Provide the [x, y] coordinate of the cell's center where the given text is located.  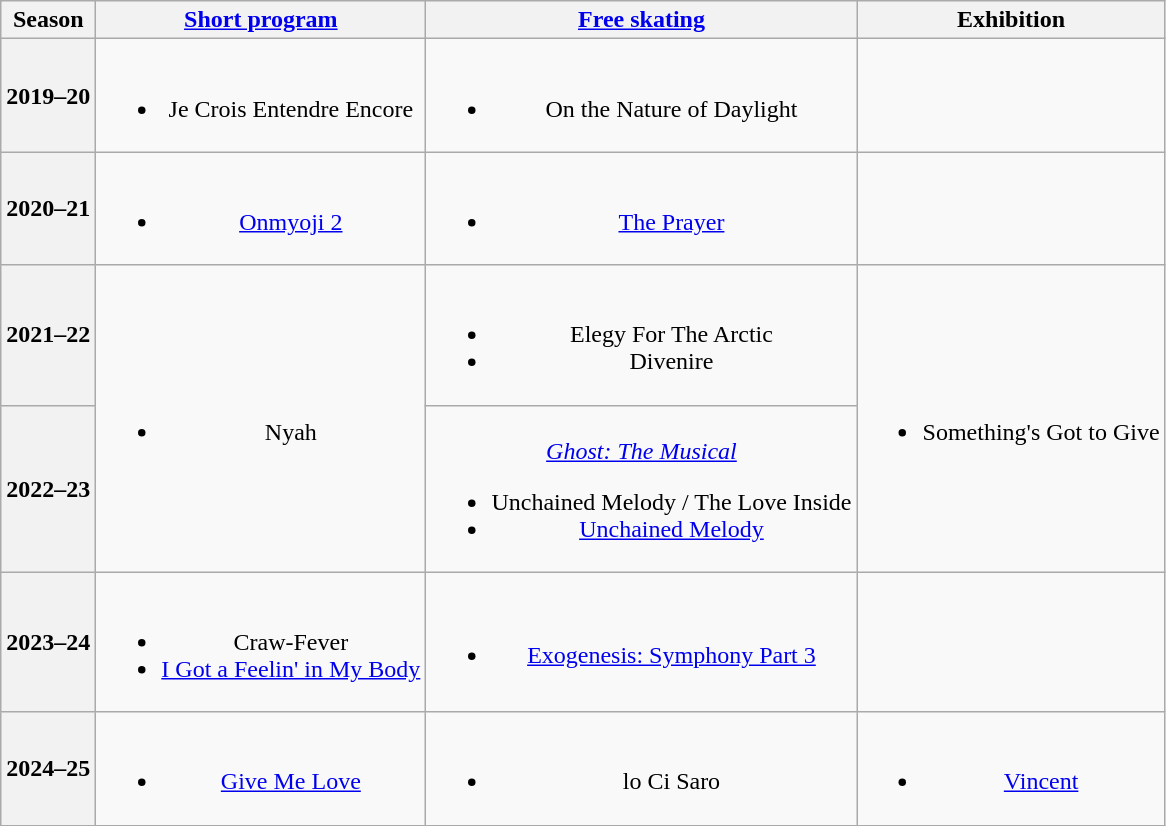
Craw-FeverI Got a Feelin' in My Body [261, 642]
Short program [261, 20]
2019–20 [48, 96]
2023–24 [48, 642]
Je Crois Entendre Encore [261, 96]
lo Ci Saro [642, 768]
2021–22 [48, 335]
On the Nature of Daylight [642, 96]
Season [48, 20]
2022–23 [48, 488]
Onmyoji 2 [261, 208]
2024–25 [48, 768]
Free skating [642, 20]
Exhibition [1011, 20]
Elegy For The ArcticDivenire [642, 335]
Give Me Love [261, 768]
2020–21 [48, 208]
Ghost: The MusicalUnchained Melody / The Love Inside Unchained Melody [642, 488]
The Prayer [642, 208]
Vincent [1011, 768]
Something's Got to Give [1011, 418]
Exogenesis: Symphony Part 3 [642, 642]
Nyah [261, 418]
